Search for the cell housing the specified text and yield its [x, y] center coordinate. 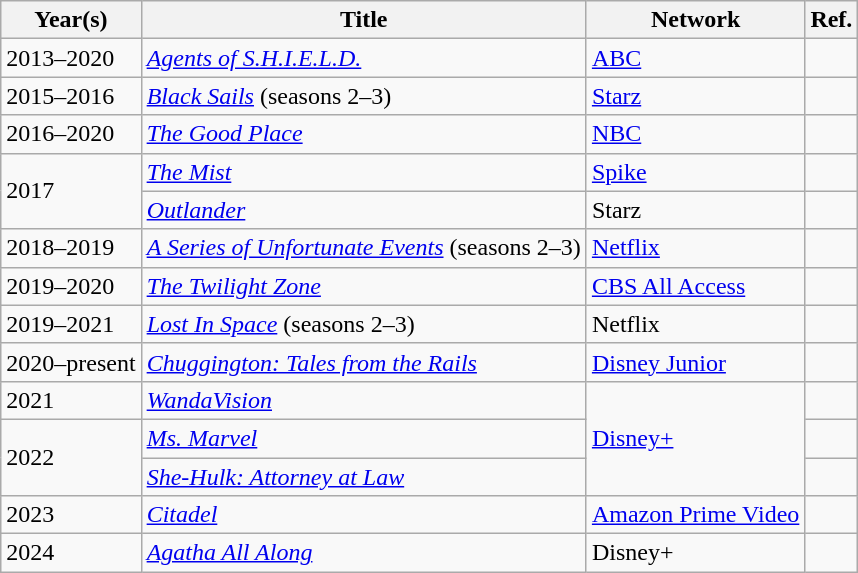
Ref. [832, 20]
The Mist [364, 172]
NBC [695, 134]
2019–2020 [71, 286]
WandaVision [364, 400]
Spike [695, 172]
Amazon Prime Video [695, 515]
Disney Junior [695, 362]
2017 [71, 191]
Outlander [364, 210]
Title [364, 20]
2023 [71, 515]
2015–2016 [71, 96]
The Good Place [364, 134]
Year(s) [71, 20]
2020–present [71, 362]
2013–2020 [71, 58]
2018–2019 [71, 248]
2021 [71, 400]
Black Sails (seasons 2–3) [364, 96]
The Twilight Zone [364, 286]
ABC [695, 58]
Network [695, 20]
Chuggington: Tales from the Rails [364, 362]
2022 [71, 457]
Ms. Marvel [364, 438]
She-Hulk: Attorney at Law [364, 477]
A Series of Unfortunate Events (seasons 2–3) [364, 248]
Citadel [364, 515]
2016–2020 [71, 134]
CBS All Access [695, 286]
Agents of S.H.I.E.L.D. [364, 58]
Agatha All Along [364, 553]
Lost In Space (seasons 2–3) [364, 324]
2019–2021 [71, 324]
2024 [71, 553]
